Pinpoint the cell where the given text exists, returning its [X, Y] midpoint coordinate. 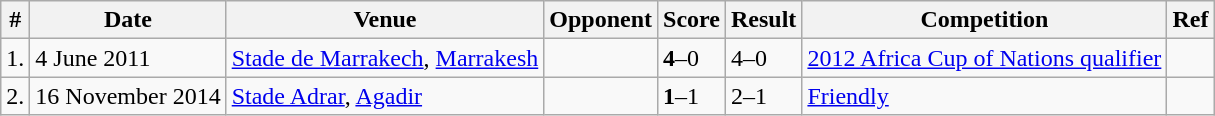
2. [16, 96]
1. [16, 58]
Opponent [601, 20]
2–1 [763, 96]
16 November 2014 [128, 96]
1–1 [692, 96]
Venue [385, 20]
Stade de Marrakech, Marrakesh [385, 58]
Date [128, 20]
Result [763, 20]
Score [692, 20]
Ref [1190, 20]
4 June 2011 [128, 58]
2012 Africa Cup of Nations qualifier [984, 58]
Friendly [984, 96]
# [16, 20]
Competition [984, 20]
Stade Adrar, Agadir [385, 96]
